Scan for the cell matching the given text and deliver its [X, Y] coordinate at center. 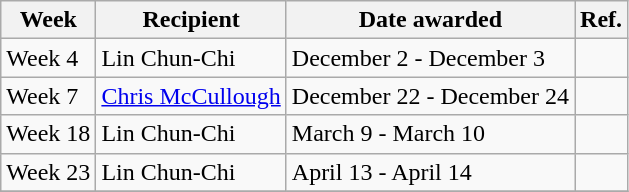
Date awarded [430, 20]
Week 7 [48, 96]
Recipient [191, 20]
Chris McCullough [191, 96]
Week [48, 20]
December 22 - December 24 [430, 96]
April 13 - April 14 [430, 172]
March 9 - March 10 [430, 134]
December 2 - December 3 [430, 58]
Week 4 [48, 58]
Week 18 [48, 134]
Week 23 [48, 172]
Ref. [602, 20]
